Determine the [X, Y] coordinate at the center of the cell enclosing the given text.  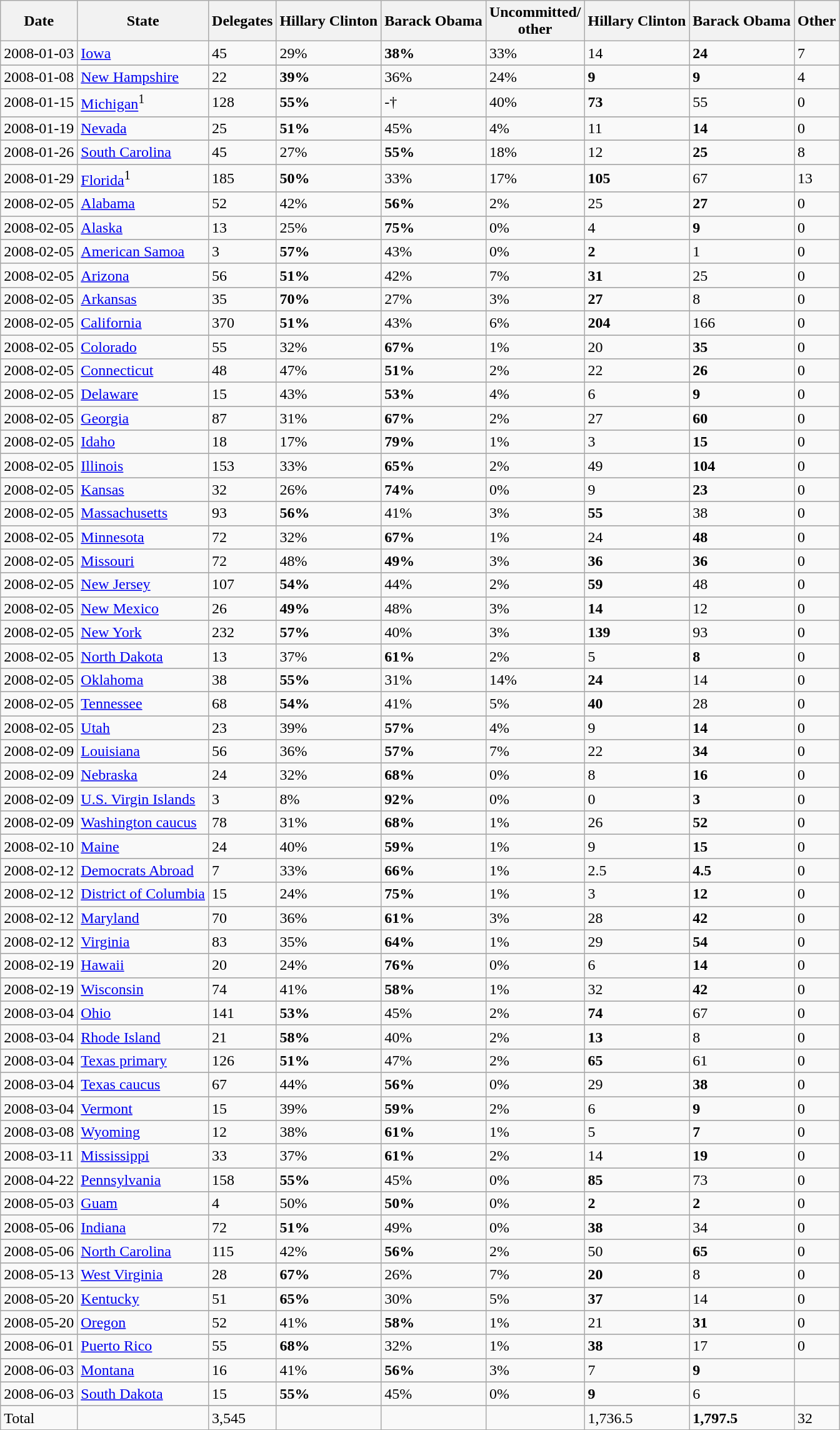
51 [242, 1299]
54 [742, 942]
232 [242, 632]
North Carolina [143, 1251]
139 [637, 632]
2008-03-08 [39, 1132]
Alabama [143, 204]
Idaho [143, 442]
104 [742, 466]
107 [242, 585]
141 [242, 1013]
U.S. Virgin Islands [143, 799]
83 [242, 942]
64% [434, 942]
Wisconsin [143, 989]
Texas caucus [143, 1084]
25% [329, 228]
Washington caucus [143, 823]
126 [242, 1060]
1,736.5 [637, 1417]
105 [637, 179]
33 [242, 1156]
Uncommitted/other [535, 21]
Louisiana [143, 752]
61 [742, 1060]
Virginia [143, 942]
2008-01-19 [39, 128]
Indiana [143, 1227]
166 [742, 323]
Minnesota [143, 537]
2008-06-01 [39, 1346]
Date [39, 21]
South Carolina [143, 153]
District of Columbia [143, 894]
158 [242, 1180]
Maine [143, 847]
18% [535, 153]
2008-05-13 [39, 1275]
370 [242, 323]
35% [329, 942]
Rhode Island [143, 1037]
Delegates [242, 21]
30% [434, 1299]
Puerto Rico [143, 1346]
74% [434, 490]
153 [242, 466]
Massachusetts [143, 513]
Kentucky [143, 1299]
76% [434, 965]
Iowa [143, 53]
Colorado [143, 347]
North Dakota [143, 656]
68 [242, 703]
New Jersey [143, 585]
6% [535, 323]
Vermont [143, 1109]
1 [742, 251]
New Hampshire [143, 77]
Other [817, 21]
Ohio [143, 1013]
2008-02-10 [39, 847]
17 [742, 1346]
115 [242, 1251]
Tennessee [143, 703]
185 [242, 179]
California [143, 323]
19 [742, 1156]
Wyoming [143, 1132]
South Dakota [143, 1394]
40 [637, 703]
128 [242, 103]
70% [329, 299]
Utah [143, 728]
Arkansas [143, 299]
2008-01-08 [39, 77]
Delaware [143, 395]
29% [329, 53]
Florida1 [143, 179]
-† [434, 103]
66% [434, 870]
Illinois [143, 466]
Missouri [143, 561]
Michigan1 [143, 103]
14% [535, 680]
204 [637, 323]
4.5 [742, 870]
78 [242, 823]
49 [637, 466]
Arizona [143, 275]
Montana [143, 1370]
Maryland [143, 918]
2008-04-22 [39, 1180]
Texas primary [143, 1060]
Mississippi [143, 1156]
Alaska [143, 228]
Hawaii [143, 965]
2008-01-03 [39, 53]
2008-03-11 [39, 1156]
Total [39, 1417]
State [143, 21]
87 [242, 418]
37 [637, 1299]
Pennsylvania [143, 1180]
59 [637, 585]
85 [637, 1180]
60 [742, 418]
92% [434, 799]
2008-05-03 [39, 1204]
Connecticut [143, 371]
American Samoa [143, 251]
70 [242, 918]
Nevada [143, 128]
Guam [143, 1204]
2.5 [637, 870]
Democrats Abroad [143, 870]
50 [637, 1251]
11 [637, 128]
2008-01-29 [39, 179]
8% [329, 799]
Georgia [143, 418]
79% [434, 442]
3,545 [242, 1417]
New York [143, 632]
Oklahoma [143, 680]
2008-01-15 [39, 103]
West Virginia [143, 1275]
New Mexico [143, 608]
2008-01-26 [39, 153]
1,797.5 [742, 1417]
Oregon [143, 1322]
Nebraska [143, 775]
Kansas [143, 490]
18 [242, 442]
